Determine the [X, Y] coordinate at the center of the cell enclosing the given text.  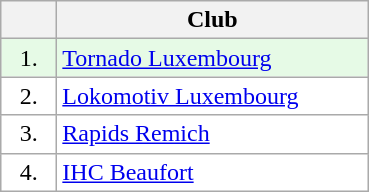
Club [212, 20]
IHC Beaufort [212, 172]
3. [29, 134]
Rapids Remich [212, 134]
1. [29, 58]
2. [29, 96]
Tornado Luxembourg [212, 58]
4. [29, 172]
Lokomotiv Luxembourg [212, 96]
